From the cell containing the given text, extract its center point as [x, y] coordinate. 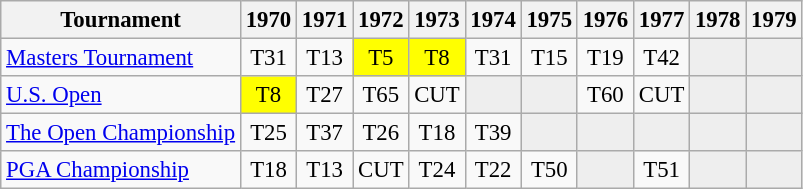
T27 [325, 95]
The Open Championship [121, 133]
T42 [661, 58]
T24 [437, 170]
T22 [493, 170]
Tournament [121, 20]
T25 [268, 133]
T15 [549, 58]
1973 [437, 20]
1977 [661, 20]
Masters Tournament [121, 58]
1972 [381, 20]
T60 [605, 95]
PGA Championship [121, 170]
T50 [549, 170]
1979 [774, 20]
T37 [325, 133]
1974 [493, 20]
T5 [381, 58]
T39 [493, 133]
1971 [325, 20]
1976 [605, 20]
T19 [605, 58]
T65 [381, 95]
T26 [381, 133]
U.S. Open [121, 95]
1975 [549, 20]
T51 [661, 170]
1970 [268, 20]
1978 [718, 20]
